Identify which cell holds the provided text, then report its [x, y] central coordinate. 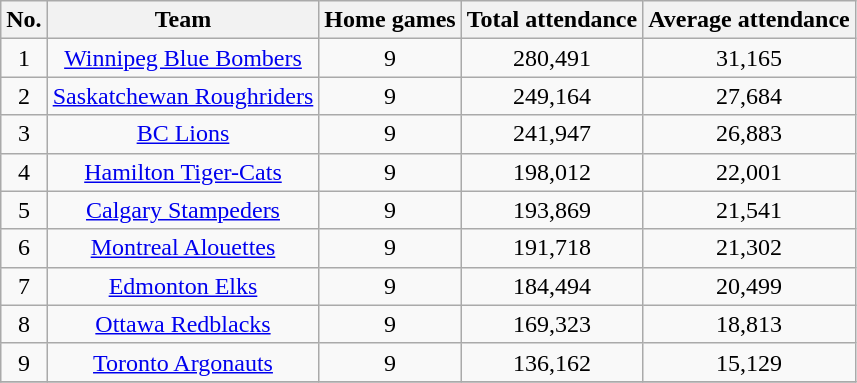
26,883 [750, 134]
Edmonton Elks [183, 286]
198,012 [552, 172]
Team [183, 20]
21,302 [750, 248]
Winnipeg Blue Bombers [183, 58]
18,813 [750, 324]
31,165 [750, 58]
BC Lions [183, 134]
21,541 [750, 210]
6 [24, 248]
Total attendance [552, 20]
Calgary Stampeders [183, 210]
27,684 [750, 96]
No. [24, 20]
Average attendance [750, 20]
Home games [390, 20]
Hamilton Tiger-Cats [183, 172]
Toronto Argonauts [183, 362]
Montreal Alouettes [183, 248]
191,718 [552, 248]
Ottawa Redblacks [183, 324]
5 [24, 210]
169,323 [552, 324]
Saskatchewan Roughriders [183, 96]
1 [24, 58]
2 [24, 96]
280,491 [552, 58]
193,869 [552, 210]
8 [24, 324]
184,494 [552, 286]
15,129 [750, 362]
136,162 [552, 362]
7 [24, 286]
22,001 [750, 172]
249,164 [552, 96]
241,947 [552, 134]
4 [24, 172]
3 [24, 134]
20,499 [750, 286]
